Output the [x, y] coordinate of the center of the cell containing the given text.  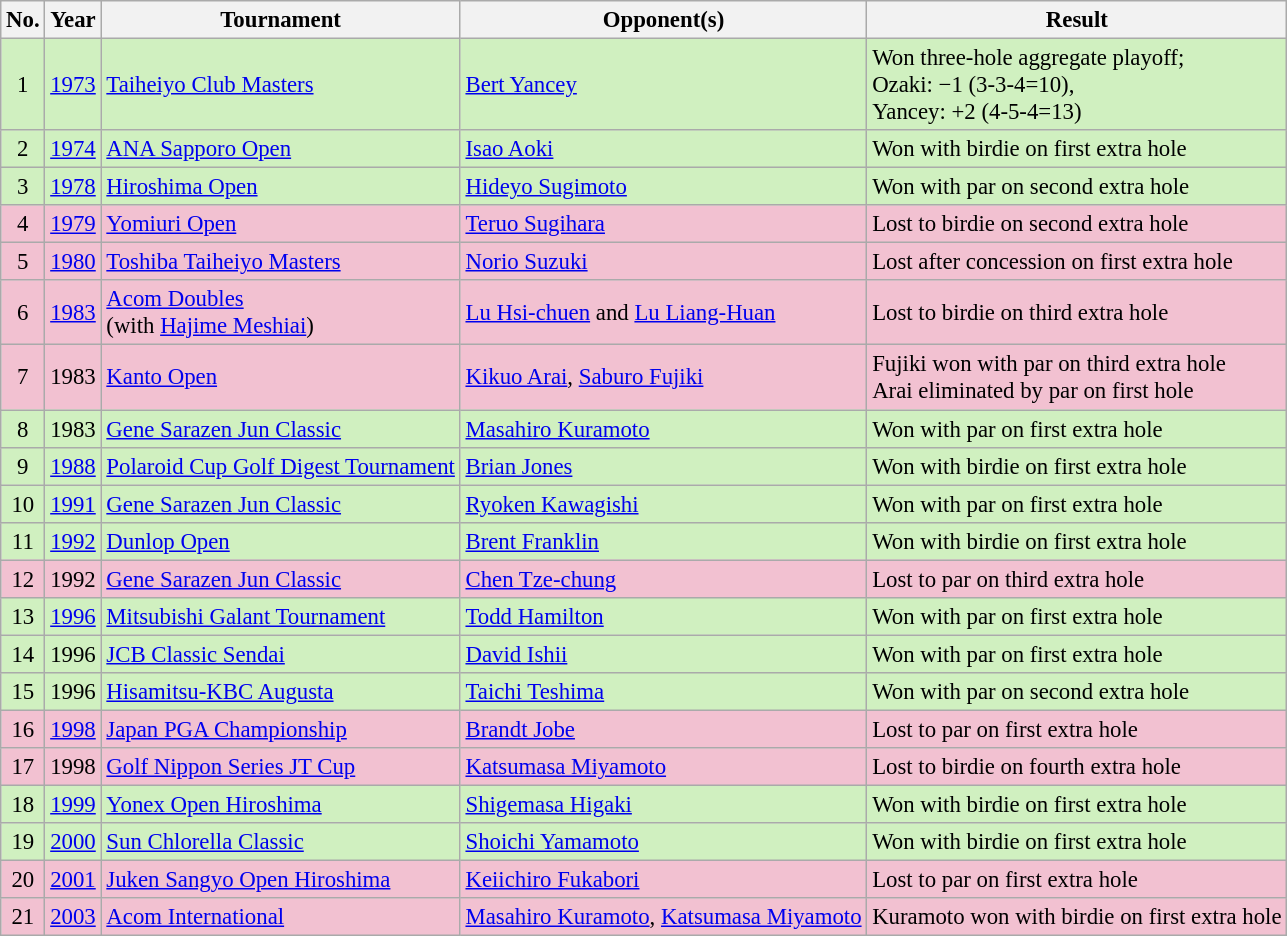
10 [23, 504]
Todd Hamilton [664, 617]
1988 [73, 466]
Fujiki won with par on third extra holeArai eliminated by par on first hole [1077, 378]
5 [23, 262]
Brian Jones [664, 466]
Shoichi Yamamoto [664, 842]
Lost to par on third extra hole [1077, 579]
1991 [73, 504]
Toshiba Taiheiyo Masters [280, 262]
Tournament [280, 20]
Sun Chlorella Classic [280, 842]
4 [23, 224]
20 [23, 880]
Bert Yancey [664, 85]
16 [23, 729]
Teruo Sugihara [664, 224]
17 [23, 767]
Taiheiyo Club Masters [280, 85]
Keiichiro Fukabori [664, 880]
Hisamitsu-KBC Augusta [280, 692]
Golf Nippon Series JT Cup [280, 767]
Dunlop Open [280, 541]
1979 [73, 224]
18 [23, 805]
Shigemasa Higaki [664, 805]
Isao Aoki [664, 149]
Yonex Open Hiroshima [280, 805]
Hideyo Sugimoto [664, 187]
Kikuo Arai, Saburo Fujiki [664, 378]
Acom International [280, 917]
Ryoken Kawagishi [664, 504]
Masahiro Kuramoto [664, 429]
19 [23, 842]
Lost to birdie on third extra hole [1077, 312]
1974 [73, 149]
1980 [73, 262]
21 [23, 917]
ANA Sapporo Open [280, 149]
Lost to birdie on fourth extra hole [1077, 767]
14 [23, 654]
Lost to birdie on second extra hole [1077, 224]
Yomiuri Open [280, 224]
Year [73, 20]
Mitsubishi Galant Tournament [280, 617]
3 [23, 187]
9 [23, 466]
Chen Tze-chung [664, 579]
Polaroid Cup Golf Digest Tournament [280, 466]
Hiroshima Open [280, 187]
8 [23, 429]
1973 [73, 85]
6 [23, 312]
Norio Suzuki [664, 262]
JCB Classic Sendai [280, 654]
Kanto Open [280, 378]
Brent Franklin [664, 541]
13 [23, 617]
Lost after concession on first extra hole [1077, 262]
Katsumasa Miyamoto [664, 767]
Result [1077, 20]
Lu Hsi-chuen and Lu Liang-Huan [664, 312]
12 [23, 579]
7 [23, 378]
Juken Sangyo Open Hiroshima [280, 880]
11 [23, 541]
2000 [73, 842]
Kuramoto won with birdie on first extra hole [1077, 917]
2003 [73, 917]
1 [23, 85]
15 [23, 692]
No. [23, 20]
2 [23, 149]
Acom Doubles(with Hajime Meshiai) [280, 312]
Japan PGA Championship [280, 729]
Taichi Teshima [664, 692]
2001 [73, 880]
Won three-hole aggregate playoff;Ozaki: −1 (3-3-4=10),Yancey: +2 (4-5-4=13) [1077, 85]
Brandt Jobe [664, 729]
David Ishii [664, 654]
Opponent(s) [664, 20]
Masahiro Kuramoto, Katsumasa Miyamoto [664, 917]
1999 [73, 805]
1978 [73, 187]
